Detect which cell encompasses the target text, then output its [X, Y] center coordinate. 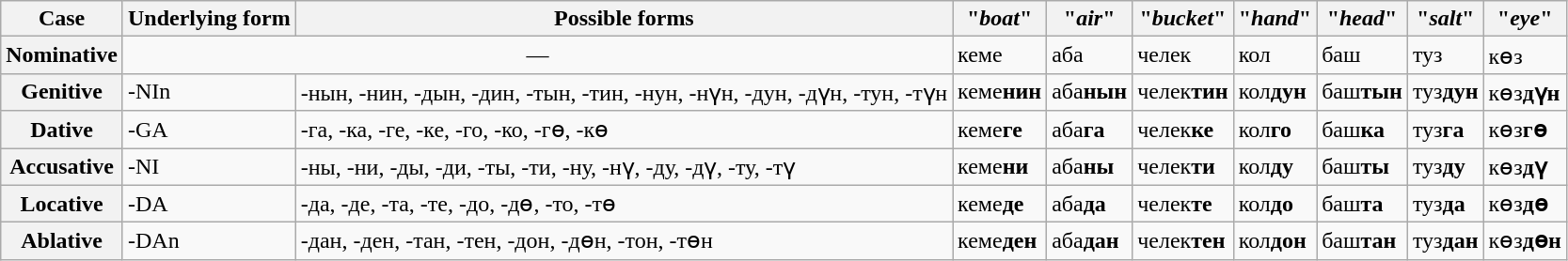
кеме [1000, 55]
башты [1362, 167]
көз [1525, 55]
тузда [1445, 204]
туздан [1445, 241]
колдун [1275, 92]
көзгө [1525, 130]
-дан, -ден, -тан, -тен, -дон, -дөн, -тон, -төн [624, 241]
Underlying form [209, 19]
кеменин [1000, 92]
аба [1089, 55]
челекке [1183, 130]
-NI [209, 167]
колду [1275, 167]
туздун [1445, 92]
Ablative [62, 241]
абадан [1089, 241]
көздүн [1525, 92]
-DAn [209, 241]
челекте [1183, 204]
кемени [1000, 167]
кемеде [1000, 204]
-GA [209, 130]
Possible forms [624, 19]
кемеден [1000, 241]
"eye" [1525, 19]
колдо [1275, 204]
көздү [1525, 167]
тузду [1445, 167]
"bucket" [1183, 19]
абада [1089, 204]
абага [1089, 130]
колго [1275, 130]
-да, -де, -та, -те, -до, -дө, -то, -тө [624, 204]
челекти [1183, 167]
Dative [62, 130]
"hand" [1275, 19]
көздөн [1525, 241]
баш [1362, 55]
Nominative [62, 55]
Accusative [62, 167]
Locative [62, 204]
баштын [1362, 92]
тузга [1445, 130]
"air" [1089, 19]
"boat" [1000, 19]
кемеге [1000, 130]
-NIn [209, 92]
көздө [1525, 204]
кол [1275, 55]
абанын [1089, 92]
челектен [1183, 241]
челектин [1183, 92]
-DA [209, 204]
-нын, -нин, -дын, -дин, -тын, -тин, -нун, -нүн, -дун, -дүн, -тун, -түн [624, 92]
— [537, 55]
Case [62, 19]
абаны [1089, 167]
челек [1183, 55]
-га, -ка, -ге, -ке, -го, -ко, -гө, -кө [624, 130]
башка [1362, 130]
"head" [1362, 19]
башта [1362, 204]
-ны, -ни, -ды, -ди, -ты, -ти, -ну, -нү, -ду, -дү, -ту, -тү [624, 167]
"salt" [1445, 19]
колдон [1275, 241]
туз [1445, 55]
баштан [1362, 241]
Genitive [62, 92]
